Scan for the cell matching the given text and deliver its [x, y] coordinate at center. 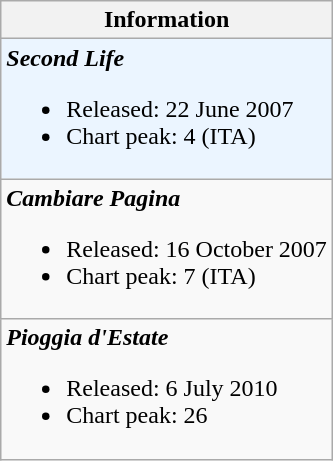
Pioggia d'EstateReleased: 6 July 2010Chart peak: 26 [167, 389]
Information [167, 20]
Cambiare PaginaReleased: 16 October 2007Chart peak: 7 (ITA) [167, 249]
Second LifeReleased: 22 June 2007Chart peak: 4 (ITA) [167, 109]
